Capture the cell that displays the provided text and extract its [X, Y] central coordinate. 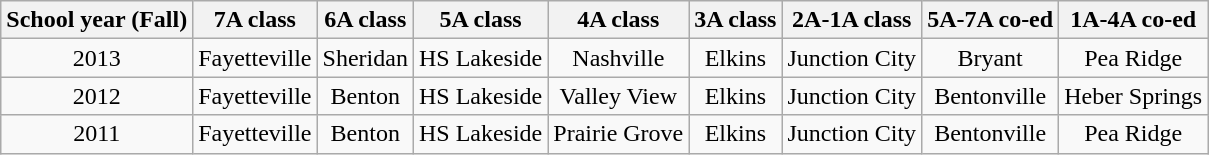
Nashville [618, 58]
Valley View [618, 96]
Prairie Grove [618, 134]
3A class [736, 20]
1A-4A co-ed [1134, 20]
7A class [255, 20]
6A class [365, 20]
5A-7A co-ed [990, 20]
2012 [97, 96]
4A class [618, 20]
5A class [480, 20]
2A-1A class [852, 20]
School year (Fall) [97, 20]
Heber Springs [1134, 96]
2013 [97, 58]
Sheridan [365, 58]
2011 [97, 134]
Bryant [990, 58]
